Search for the cell housing the specified text and yield its (X, Y) center coordinate. 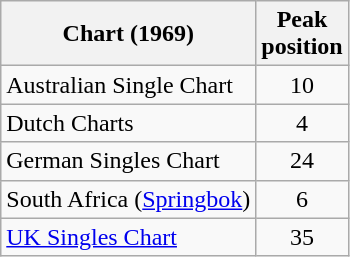
UK Singles Chart (128, 237)
Peakposition (302, 34)
6 (302, 199)
German Singles Chart (128, 161)
Australian Single Chart (128, 85)
35 (302, 237)
10 (302, 85)
24 (302, 161)
South Africa (Springbok) (128, 199)
Dutch Charts (128, 123)
4 (302, 123)
Chart (1969) (128, 34)
